Return [X, Y] of the center of cell containing provided text 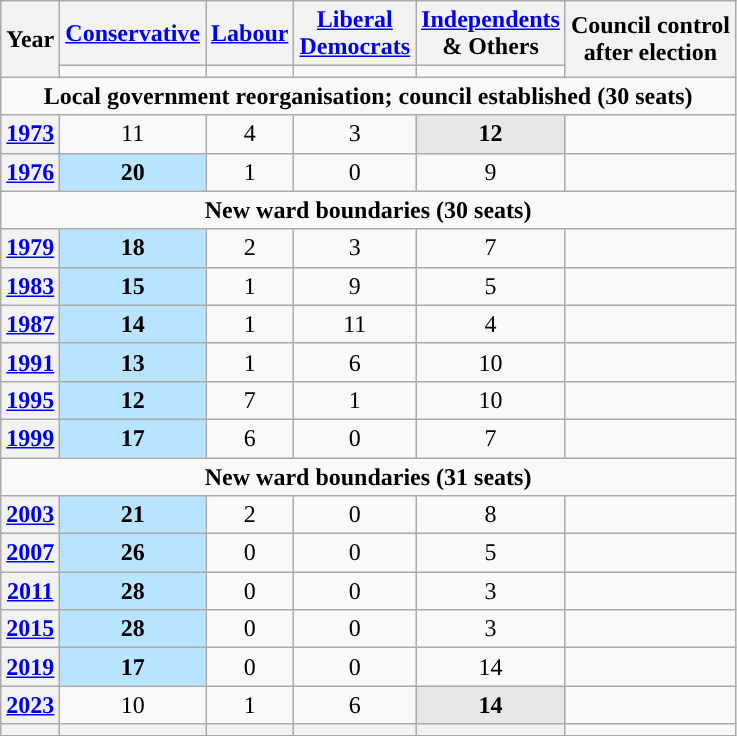
1987 [30, 324]
2015 [30, 629]
2023 [30, 705]
Local government reorganisation; council established (30 seats) [368, 96]
15 [133, 286]
Conservative [133, 34]
1976 [30, 172]
Labour [250, 34]
8 [491, 515]
Year [30, 39]
Independents& Others [491, 34]
1995 [30, 400]
1973 [30, 134]
18 [133, 248]
2003 [30, 515]
20 [133, 172]
1999 [30, 438]
1979 [30, 248]
2019 [30, 667]
26 [133, 553]
New ward boundaries (30 seats) [368, 210]
New ward boundaries (31 seats) [368, 477]
13 [133, 362]
2007 [30, 553]
Council controlafter election [650, 39]
2011 [30, 591]
1991 [30, 362]
1983 [30, 286]
Liberal Democrats [355, 34]
21 [133, 515]
